Scan for the cell matching the given text and deliver its (X, Y) coordinate at center. 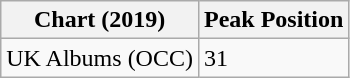
UK Albums (OCC) (100, 58)
Peak Position (273, 20)
Chart (2019) (100, 20)
31 (273, 58)
